Provide the [X, Y] coordinate of the cell's center where the given text is located.  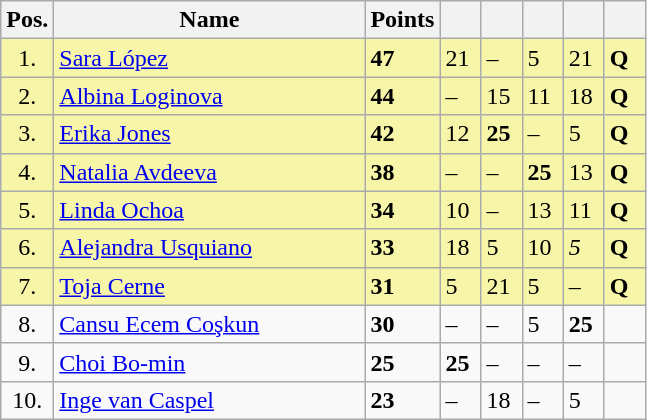
3. [28, 134]
2. [28, 96]
Erika Jones [210, 134]
Cansu Ecem Coşkun [210, 324]
4. [28, 172]
31 [402, 286]
Toja Cerne [210, 286]
Choi Bo-min [210, 362]
42 [402, 134]
Name [210, 20]
Inge van Caspel [210, 400]
30 [402, 324]
1. [28, 58]
7. [28, 286]
23 [402, 400]
Alejandra Usquiano [210, 248]
Sara López [210, 58]
Albina Loginova [210, 96]
47 [402, 58]
38 [402, 172]
Linda Ochoa [210, 210]
9. [28, 362]
Pos. [28, 20]
6. [28, 248]
44 [402, 96]
5. [28, 210]
12 [460, 134]
10. [28, 400]
33 [402, 248]
Points [402, 20]
8. [28, 324]
15 [502, 96]
Natalia Avdeeva [210, 172]
34 [402, 210]
